Search for the cell housing the specified text and yield its [x, y] center coordinate. 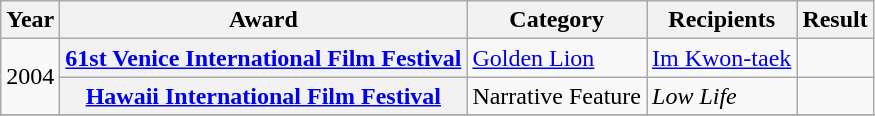
Category [557, 20]
2004 [30, 77]
Award [264, 20]
Im Kwon-taek [721, 58]
61st Venice International Film Festival [264, 58]
Narrative Feature [557, 96]
Year [30, 20]
Golden Lion [557, 58]
Result [835, 20]
Low Life [721, 96]
Recipients [721, 20]
Hawaii International Film Festival [264, 96]
